Return [X, Y] of the center of cell containing provided text 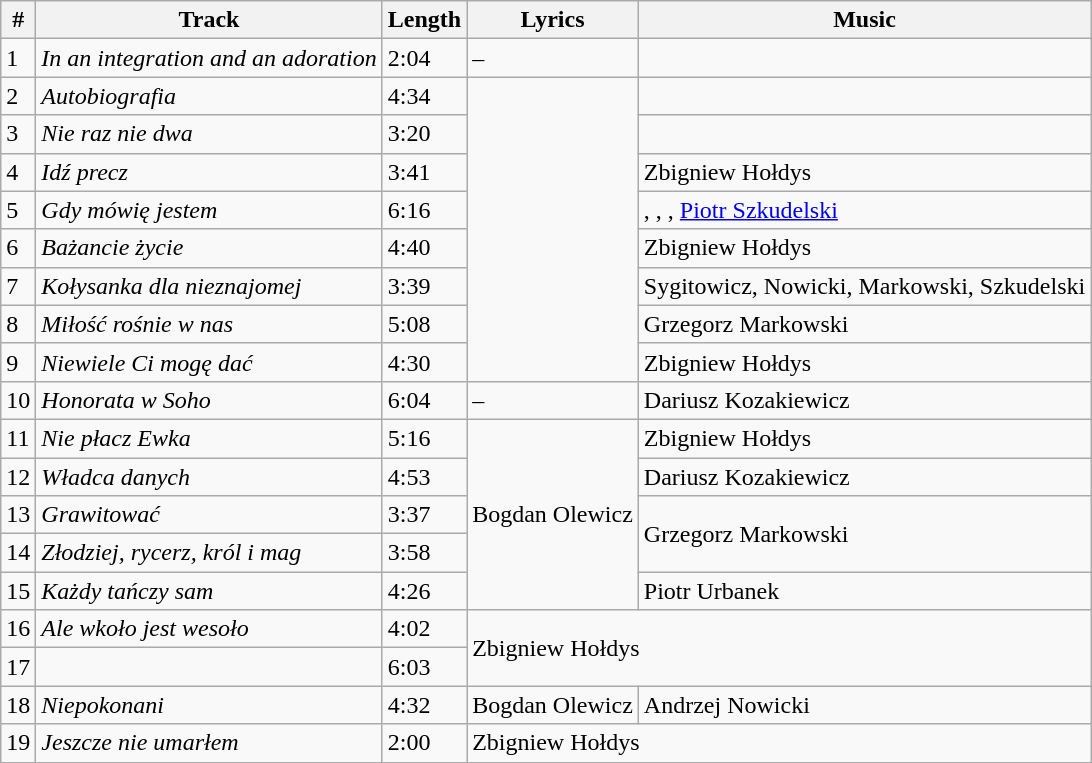
9 [18, 362]
Ale wkoło jest wesoło [209, 629]
3:41 [424, 172]
3:39 [424, 286]
3:20 [424, 134]
Andrzej Nowicki [864, 705]
Autobiografia [209, 96]
Kołysanka dla nieznajomej [209, 286]
Złodziej, rycerz, król i mag [209, 553]
1 [18, 58]
6 [18, 248]
Niepokonani [209, 705]
2:04 [424, 58]
5:08 [424, 324]
19 [18, 743]
5 [18, 210]
6:16 [424, 210]
Miłość rośnie w nas [209, 324]
4:32 [424, 705]
2:00 [424, 743]
Jeszcze nie umarłem [209, 743]
4:26 [424, 591]
4 [18, 172]
4:40 [424, 248]
Gdy mówię jestem [209, 210]
11 [18, 438]
Nie raz nie dwa [209, 134]
Lyrics [553, 20]
12 [18, 477]
Władca danych [209, 477]
# [18, 20]
6:03 [424, 667]
8 [18, 324]
Music [864, 20]
4:34 [424, 96]
2 [18, 96]
4:30 [424, 362]
Honorata w Soho [209, 400]
3 [18, 134]
5:16 [424, 438]
6:04 [424, 400]
15 [18, 591]
Sygitowicz, Nowicki, Markowski, Szkudelski [864, 286]
4:53 [424, 477]
14 [18, 553]
Każdy tańczy sam [209, 591]
4:02 [424, 629]
Bażancie życie [209, 248]
Length [424, 20]
Nie płacz Ewka [209, 438]
Track [209, 20]
Piotr Urbanek [864, 591]
Niewiele Ci mogę dać [209, 362]
Grawitować [209, 515]
13 [18, 515]
10 [18, 400]
, , , Piotr Szkudelski [864, 210]
3:58 [424, 553]
18 [18, 705]
In an integration and an adoration [209, 58]
16 [18, 629]
7 [18, 286]
3:37 [424, 515]
Idź precz [209, 172]
17 [18, 667]
